Detect which cell encompasses the target text, then output its (x, y) center coordinate. 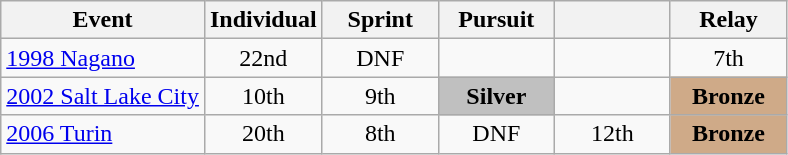
Relay (728, 20)
Event (103, 20)
8th (380, 134)
20th (263, 134)
Sprint (380, 20)
12th (612, 134)
9th (380, 96)
1998 Nagano (103, 58)
7th (728, 58)
Individual (263, 20)
2006 Turin (103, 134)
Pursuit (496, 20)
Silver (496, 96)
10th (263, 96)
22nd (263, 58)
2002 Salt Lake City (103, 96)
